Output the (x, y) coordinate of the center of the cell containing the given text.  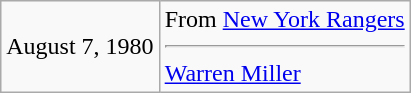
From New York RangersWarren Miller (284, 47)
August 7, 1980 (80, 47)
